Output the [X, Y] coordinate of the center of the cell containing the given text.  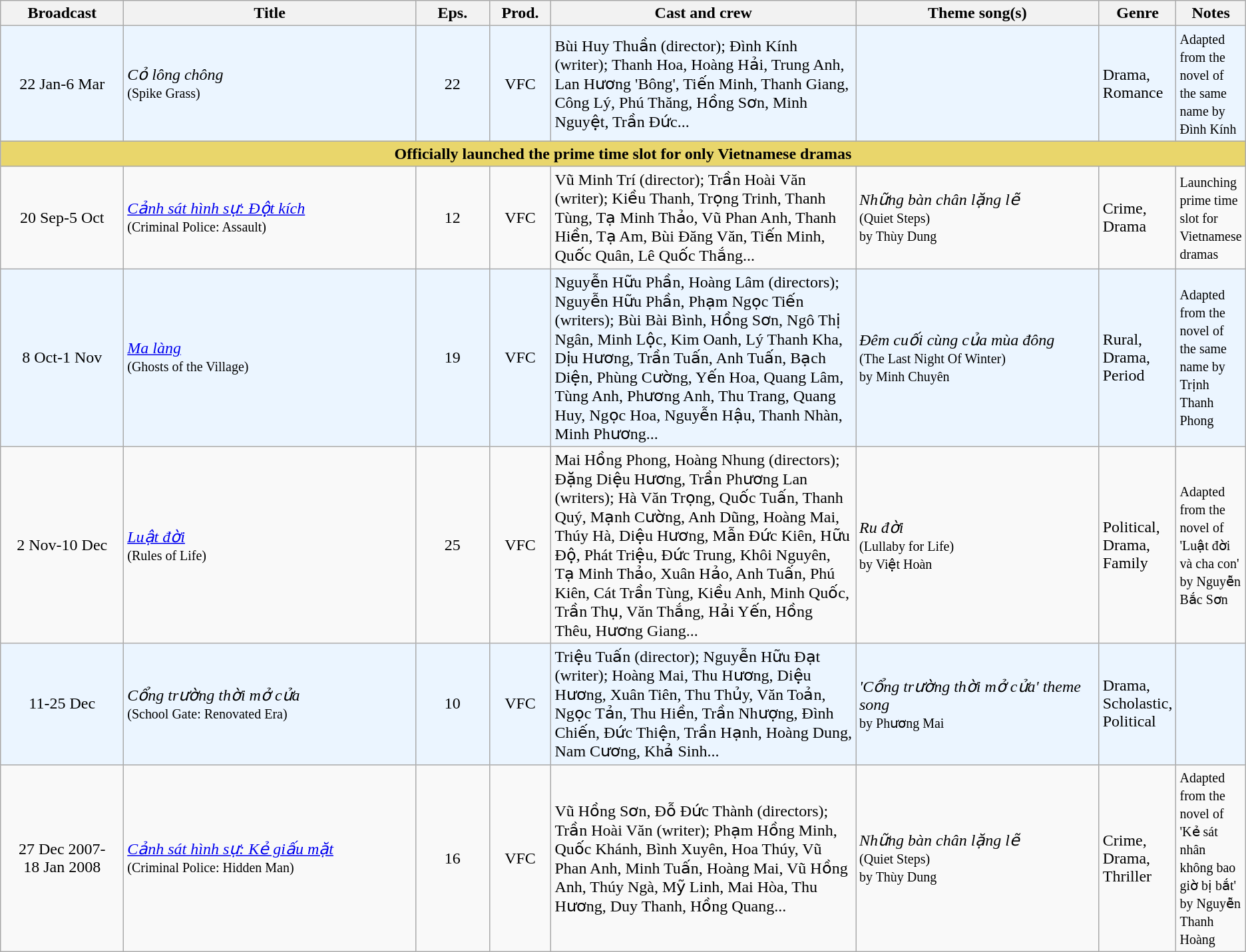
'Cổng trường thời mở cửa' theme songby Phương Mai [978, 704]
20 Sep-5 Oct [63, 218]
22 Jan-6 Mar [63, 84]
11-25 Dec [63, 704]
Officially launched the prime time slot for only Vietnamese dramas [623, 154]
Notes [1211, 13]
Cỏ lông chông (Spike Grass) [270, 84]
27 Dec 2007-18 Jan 2008 [63, 858]
16 [453, 858]
8 Oct-1 Nov [63, 358]
Crime, Drama, Thriller [1138, 858]
Ma làng (Ghosts of the Village) [270, 358]
Title [270, 13]
Launching prime time slot for Vietnamese dramas [1211, 218]
25 [453, 545]
Ru đời (Lullaby for Life)by Việt Hoàn [978, 545]
Adapted from the novel of 'Kẻ sát nhân không bao giờ bị bắt' by Nguyễn Thanh Hoàng [1211, 858]
Theme song(s) [978, 13]
Broadcast [63, 13]
Adapted from the novel of 'Luật đời và cha con' by Nguyễn Bắc Sơn [1211, 545]
Đêm cuối cùng của mùa đông (The Last Night Of Winter)by Minh Chuyên [978, 358]
Rural, Drama, Period [1138, 358]
Cảnh sát hình sự: Đột kích (Criminal Police: Assault) [270, 218]
Cảnh sát hình sự: Kẻ giấu mặt (Criminal Police: Hidden Man) [270, 858]
Political, Drama, Family [1138, 545]
Prod. [520, 13]
Drama, Scholastic, Political [1138, 704]
2 Nov-10 Dec [63, 545]
Genre [1138, 13]
Cast and crew [704, 13]
Drama, Romance [1138, 84]
Luật đời (Rules of Life) [270, 545]
Adapted from the novel of the same name by Đình Kính [1211, 84]
10 [453, 704]
12 [453, 218]
Eps. [453, 13]
Adapted from the novel of the same name by Trịnh Thanh Phong [1211, 358]
19 [453, 358]
Cổng trường thời mở cửa (School Gate: Renovated Era) [270, 704]
22 [453, 84]
Crime, Drama [1138, 218]
